Return [X, Y] of the center of cell containing provided text 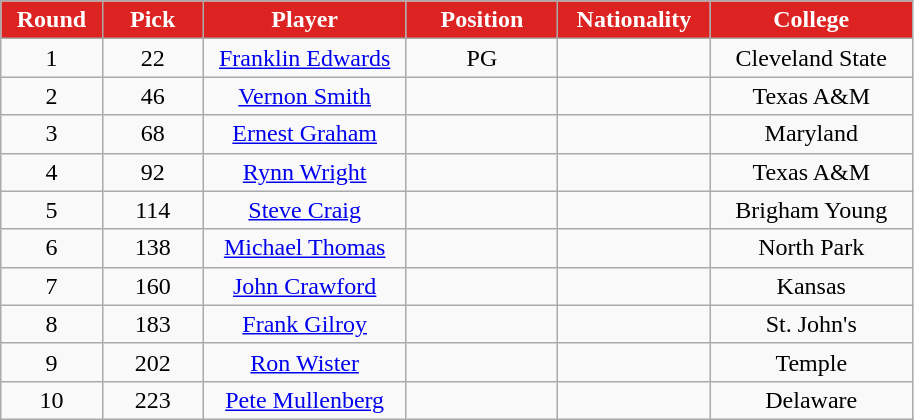
9 [52, 362]
22 [152, 58]
St. John's [812, 324]
Ron Wister [304, 362]
Ernest Graham [304, 134]
Player [304, 20]
8 [52, 324]
Pick [152, 20]
4 [52, 172]
Pete Mullenberg [304, 400]
North Park [812, 248]
160 [152, 286]
Position [482, 20]
183 [152, 324]
2 [52, 96]
Nationality [634, 20]
Temple [812, 362]
6 [52, 248]
202 [152, 362]
Round [52, 20]
Kansas [812, 286]
114 [152, 210]
John Crawford [304, 286]
PG [482, 58]
10 [52, 400]
Michael Thomas [304, 248]
Delaware [812, 400]
Frank Gilroy [304, 324]
138 [152, 248]
7 [52, 286]
68 [152, 134]
92 [152, 172]
Maryland [812, 134]
Rynn Wright [304, 172]
223 [152, 400]
1 [52, 58]
Brigham Young [812, 210]
Steve Craig [304, 210]
College [812, 20]
Franklin Edwards [304, 58]
Vernon Smith [304, 96]
Cleveland State [812, 58]
5 [52, 210]
3 [52, 134]
46 [152, 96]
